Pinpoint the cell where the given text exists, returning its (X, Y) midpoint coordinate. 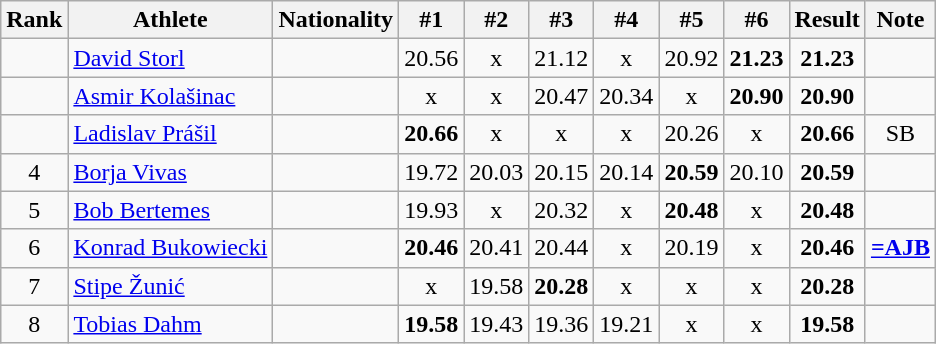
19.21 (626, 324)
Stipe Žunić (170, 286)
21.12 (562, 58)
19.43 (496, 324)
5 (34, 210)
Rank (34, 20)
20.10 (756, 172)
Athlete (170, 20)
19.72 (432, 172)
20.41 (496, 248)
Konrad Bukowiecki (170, 248)
20.32 (562, 210)
=AJB (900, 248)
19.93 (432, 210)
7 (34, 286)
20.14 (626, 172)
4 (34, 172)
#4 (626, 20)
20.34 (626, 96)
#5 (692, 20)
20.56 (432, 58)
19.36 (562, 324)
David Storl (170, 58)
Ladislav Prášil (170, 134)
Borja Vivas (170, 172)
20.92 (692, 58)
20.26 (692, 134)
#6 (756, 20)
20.47 (562, 96)
8 (34, 324)
SB (900, 134)
#3 (562, 20)
20.03 (496, 172)
20.15 (562, 172)
20.19 (692, 248)
Asmir Kolašinac (170, 96)
6 (34, 248)
Bob Bertemes (170, 210)
#2 (496, 20)
20.44 (562, 248)
Tobias Dahm (170, 324)
Nationality (336, 20)
#1 (432, 20)
Result (827, 20)
Note (900, 20)
